Pinpoint the cell where the given text exists, returning its (X, Y) midpoint coordinate. 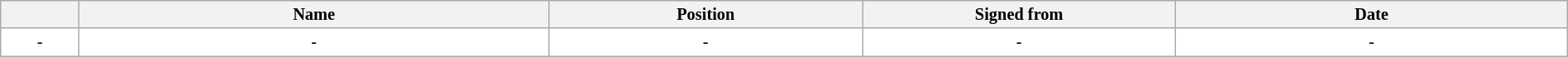
Date (1372, 14)
Name (313, 14)
Signed from (1019, 14)
Position (706, 14)
